Find where the given text appears and provide that cell's center as [x, y] coordinate. 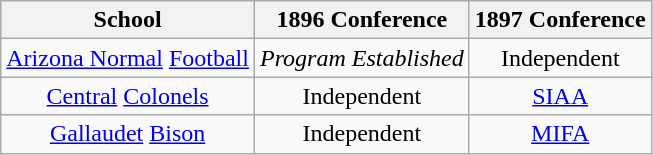
1897 Conference [560, 20]
Program Established [362, 58]
School [128, 20]
1896 Conference [362, 20]
SIAA [560, 96]
Arizona Normal Football [128, 58]
Gallaudet Bison [128, 134]
Central Colonels [128, 96]
MIFA [560, 134]
